Find where the given text appears and provide that cell's center as (x, y) coordinate. 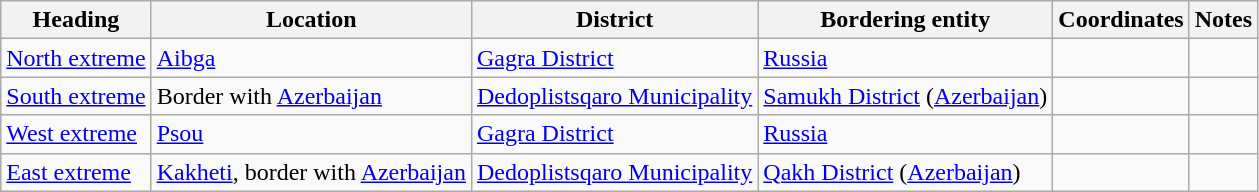
Heading (76, 20)
Border with Azerbaijan (311, 96)
District (614, 20)
South extreme (76, 96)
Psou (311, 134)
Aibga (311, 58)
Bordering entity (906, 20)
Samukh District (Azerbaijan) (906, 96)
Kakheti, border with Azerbaijan (311, 172)
Notes (1223, 20)
Qakh District (Azerbaijan) (906, 172)
Coordinates (1121, 20)
North extreme (76, 58)
Location (311, 20)
East extreme (76, 172)
West extreme (76, 134)
